For the text-containing cell, return its midpoint in (x, y) coordinate format. 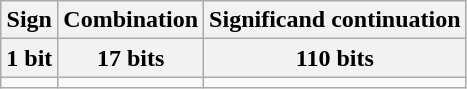
1 bit (30, 58)
17 bits (131, 58)
Combination (131, 20)
Sign (30, 20)
Significand continuation (335, 20)
110 bits (335, 58)
